Scan for the cell matching the given text and deliver its [x, y] coordinate at center. 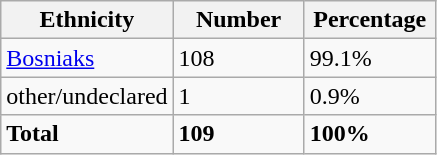
other/undeclared [87, 96]
100% [370, 134]
Ethnicity [87, 20]
Total [87, 134]
1 [238, 96]
Bosniaks [87, 58]
0.9% [370, 96]
108 [238, 58]
99.1% [370, 58]
Percentage [370, 20]
109 [238, 134]
Number [238, 20]
